For the text-containing cell, return its midpoint in (x, y) coordinate format. 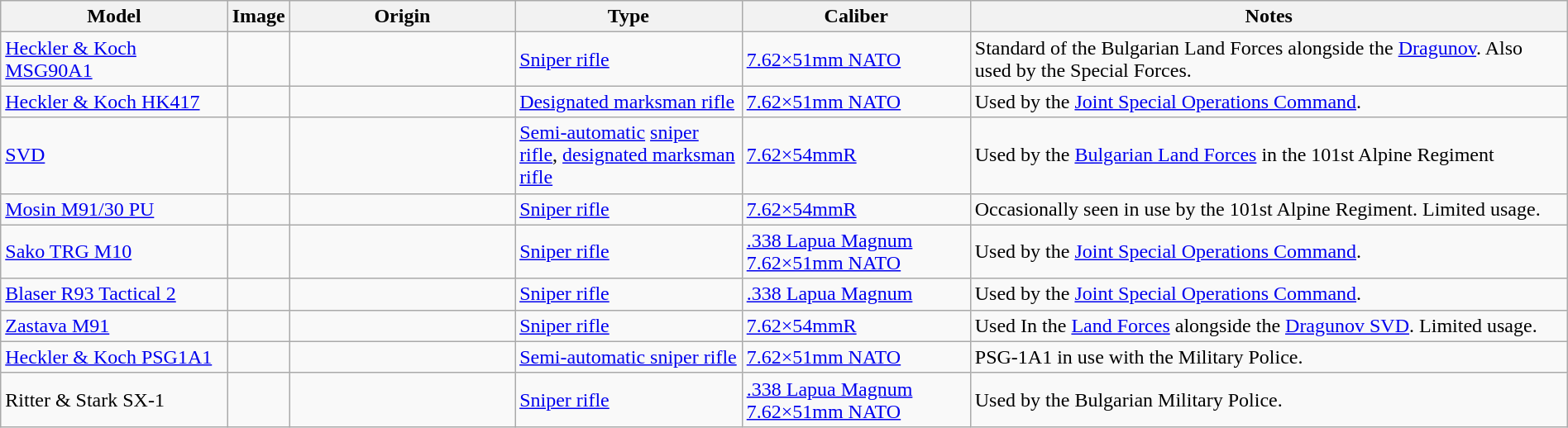
.338 Lapua Magnum (856, 294)
Origin (402, 17)
Heckler & Koch HK417 (114, 102)
Used by the Bulgarian Military Police. (1269, 400)
Heckler & Koch MSG90A1 (114, 59)
Heckler & Koch PSG1A1 (114, 357)
Caliber (856, 17)
Mosin M91/30 PU (114, 209)
Model (114, 17)
Ritter & Stark SX-1 (114, 400)
Type (629, 17)
Used by the Bulgarian Land Forces in the 101st Alpine Regiment (1269, 155)
Designated marksman rifle (629, 102)
Occasionally seen in use by the 101st Alpine Regiment. Limited usage. (1269, 209)
Blaser R93 Tactical 2 (114, 294)
Zastava M91 (114, 326)
Image (258, 17)
Semi-automatic sniper rifle, designated marksman rifle (629, 155)
Used In the Land Forces alongside the Dragunov SVD. Limited usage. (1269, 326)
Sako TRG M10 (114, 251)
Notes (1269, 17)
SVD (114, 155)
PSG-1A1 in use with the Military Police. (1269, 357)
Semi-automatic sniper rifle (629, 357)
Standard of the Bulgarian Land Forces alongside the Dragunov. Also used by the Special Forces. (1269, 59)
